Identify which cell holds the provided text, then report its (x, y) central coordinate. 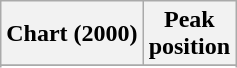
Peakposition (189, 34)
Chart (2000) (72, 34)
